For the text-containing cell, return its midpoint in (x, y) coordinate format. 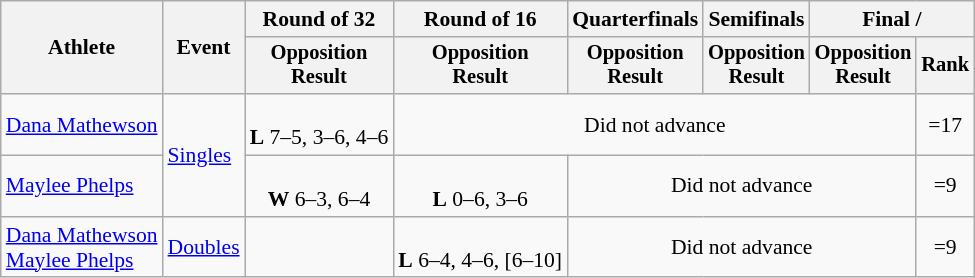
L 7–5, 3–6, 4–6 (320, 124)
=17 (945, 124)
Final / (892, 19)
Maylee Phelps (82, 186)
Quarterfinals (635, 19)
L 0–6, 3–6 (480, 186)
Dana MathewsonMaylee Phelps (82, 248)
Rank (945, 66)
Doubles (204, 248)
Round of 16 (480, 19)
Dana Mathewson (82, 124)
L 6–4, 4–6, [6–10] (480, 248)
Athlete (82, 48)
Singles (204, 155)
Event (204, 48)
Round of 32 (320, 19)
W 6–3, 6–4 (320, 186)
Semifinals (756, 19)
